Detect which cell encompasses the target text, then output its (x, y) center coordinate. 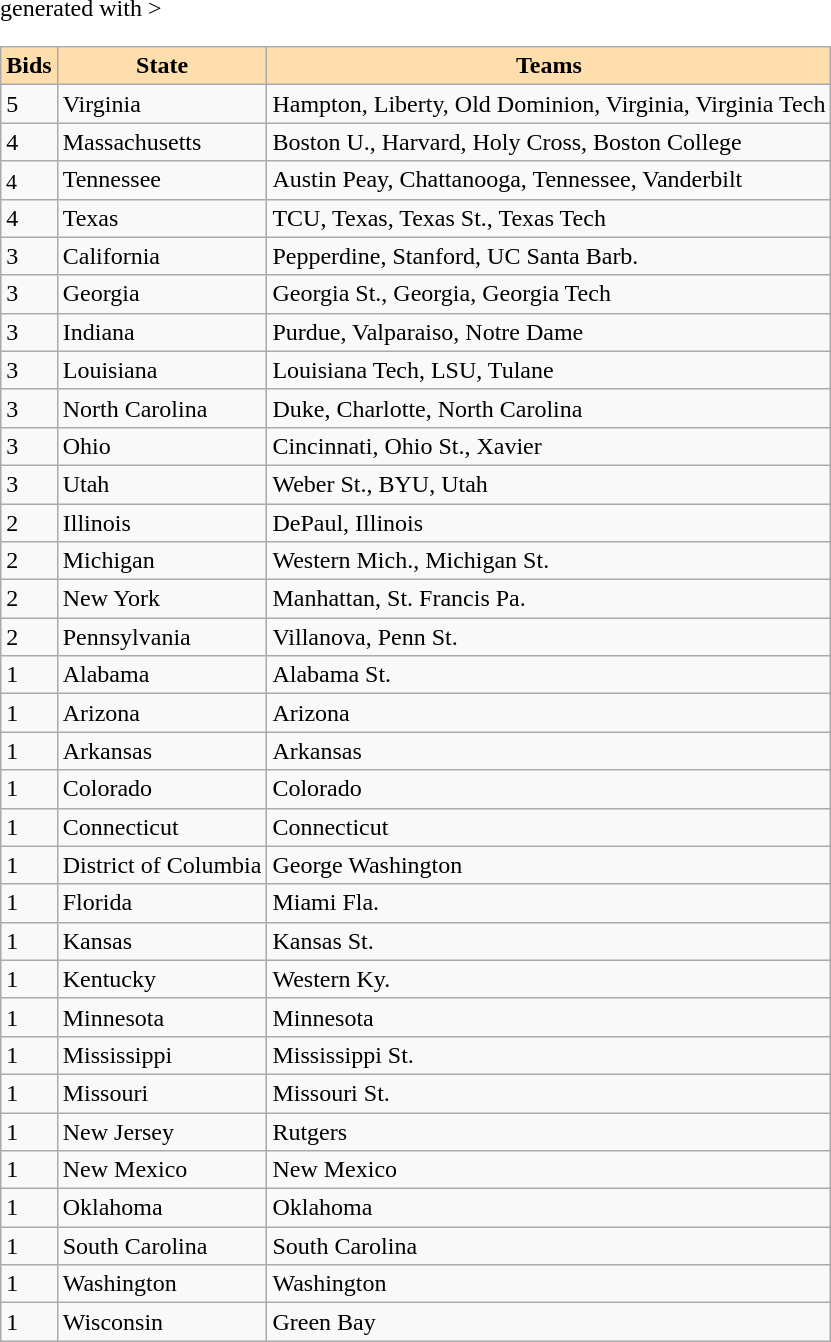
Green Bay (549, 1322)
Tennessee (162, 180)
California (162, 256)
Georgia (162, 294)
State (162, 66)
North Carolina (162, 408)
Purdue, Valparaiso, Notre Dame (549, 332)
Virginia (162, 104)
Boston U., Harvard, Holy Cross, Boston College (549, 142)
Michigan (162, 561)
Louisiana Tech, LSU, Tulane (549, 370)
Teams (549, 66)
Georgia St., Georgia, Georgia Tech (549, 294)
Wisconsin (162, 1322)
Pennsylvania (162, 637)
Hampton, Liberty, Old Dominion, Virginia, Virginia Tech (549, 104)
Kentucky (162, 979)
Ohio (162, 446)
Rutgers (549, 1131)
Massachusetts (162, 142)
Western Ky. (549, 979)
TCU, Texas, Texas St., Texas Tech (549, 218)
Manhattan, St. Francis Pa. (549, 599)
New Jersey (162, 1131)
Mississippi (162, 1055)
Illinois (162, 523)
Duke, Charlotte, North Carolina (549, 408)
Weber St., BYU, Utah (549, 484)
5 (29, 104)
Alabama (162, 675)
DePaul, Illinois (549, 523)
Indiana (162, 332)
Texas (162, 218)
Missouri St. (549, 1093)
Mississippi St. (549, 1055)
Missouri (162, 1093)
Bids (29, 66)
Alabama St. (549, 675)
District of Columbia (162, 865)
Florida (162, 903)
Kansas (162, 941)
Louisiana (162, 370)
Cincinnati, Ohio St., Xavier (549, 446)
Western Mich., Michigan St. (549, 561)
Pepperdine, Stanford, UC Santa Barb. (549, 256)
Kansas St. (549, 941)
Villanova, Penn St. (549, 637)
George Washington (549, 865)
Austin Peay, Chattanooga, Tennessee, Vanderbilt (549, 180)
Miami Fla. (549, 903)
Utah (162, 484)
New York (162, 599)
